Identify which cell holds the provided text, then report its (X, Y) central coordinate. 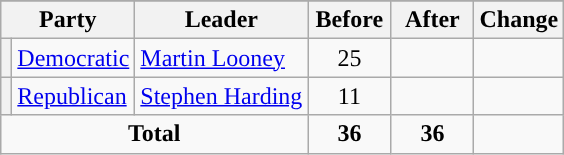
11 (350, 96)
Party (68, 20)
Stephen Harding (222, 96)
Martin Looney (222, 58)
After (432, 20)
Change (519, 20)
25 (350, 58)
Before (350, 20)
Leader (222, 20)
Democratic (74, 58)
Total (154, 134)
Republican (74, 96)
